Find where the given text appears and provide that cell's center as [x, y] coordinate. 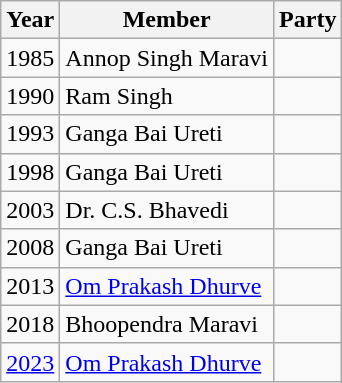
1985 [30, 58]
Annop Singh Maravi [167, 58]
2008 [30, 248]
2023 [30, 362]
1998 [30, 172]
Ram Singh [167, 96]
2003 [30, 210]
Party [308, 20]
Bhoopendra Maravi [167, 324]
1993 [30, 134]
2018 [30, 324]
2013 [30, 286]
Year [30, 20]
Dr. C.S. Bhavedi [167, 210]
1990 [30, 96]
Member [167, 20]
